Pinpoint the cell where the given text exists, returning its [X, Y] midpoint coordinate. 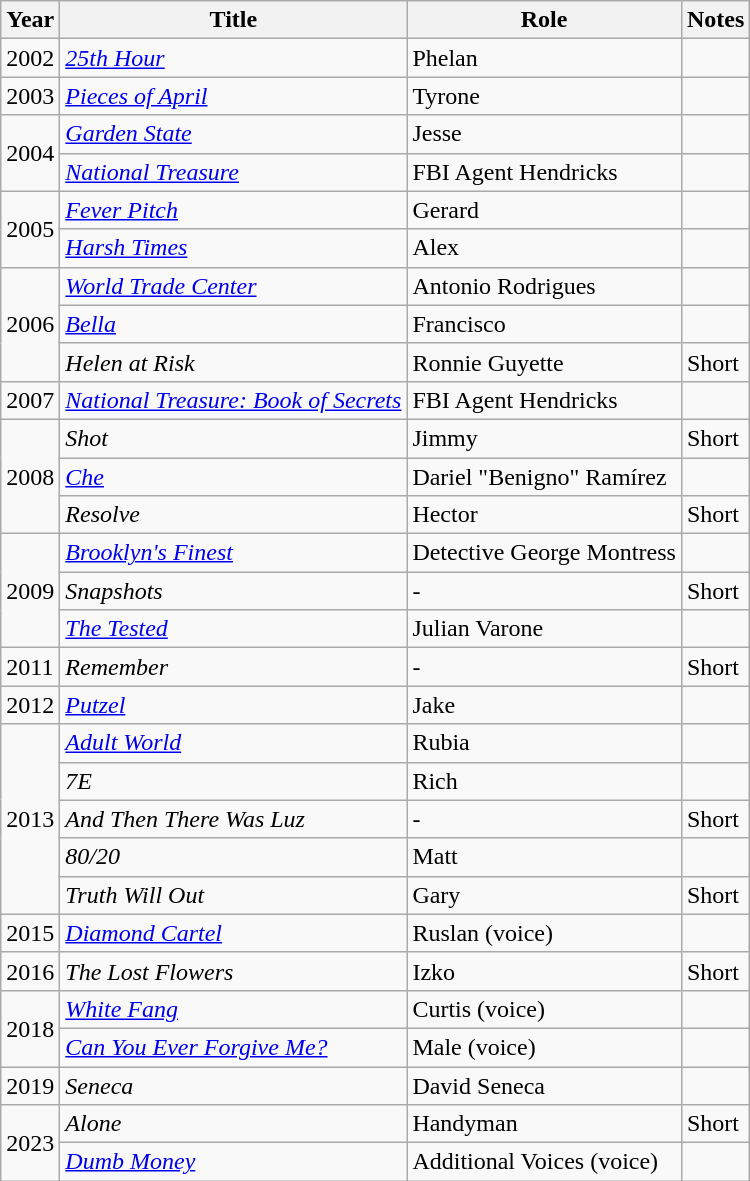
2018 [30, 1028]
David Seneca [544, 1085]
Male (voice) [544, 1047]
2019 [30, 1085]
25th Hour [234, 58]
Bella [234, 324]
Alone [234, 1124]
Che [234, 477]
Helen at Risk [234, 362]
Role [544, 20]
Jesse [544, 134]
The Tested [234, 629]
Remember [234, 667]
The Lost Flowers [234, 971]
Seneca [234, 1085]
And Then There Was Luz [234, 819]
Alex [544, 248]
White Fang [234, 1009]
Brooklyn's Finest [234, 553]
Gerard [544, 210]
2009 [30, 591]
Ronnie Guyette [544, 362]
Detective George Montress [544, 553]
2013 [30, 819]
Harsh Times [234, 248]
Notes [715, 20]
2003 [30, 96]
2023 [30, 1143]
National Treasure [234, 172]
Antonio Rodrigues [544, 286]
Phelan [544, 58]
2007 [30, 400]
Handyman [544, 1124]
Shot [234, 438]
Fever Pitch [234, 210]
2002 [30, 58]
National Treasure: Book of Secrets [234, 400]
Tyrone [544, 96]
7E [234, 781]
Francisco [544, 324]
Snapshots [234, 591]
Julian Varone [544, 629]
2015 [30, 933]
2012 [30, 705]
Year [30, 20]
World Trade Center [234, 286]
2011 [30, 667]
Pieces of April [234, 96]
Curtis (voice) [544, 1009]
Dariel "Benigno" Ramírez [544, 477]
2008 [30, 476]
Izko [544, 971]
Garden State [234, 134]
2016 [30, 971]
80/20 [234, 857]
Matt [544, 857]
Resolve [234, 515]
2004 [30, 153]
Additional Voices (voice) [544, 1162]
Title [234, 20]
Can You Ever Forgive Me? [234, 1047]
Adult World [234, 743]
Gary [544, 895]
2005 [30, 229]
Diamond Cartel [234, 933]
Rich [544, 781]
Truth Will Out [234, 895]
Rubia [544, 743]
Hector [544, 515]
Jake [544, 705]
Putzel [234, 705]
Jimmy [544, 438]
Ruslan (voice) [544, 933]
Dumb Money [234, 1162]
2006 [30, 324]
